Search for the cell housing the specified text and yield its (X, Y) center coordinate. 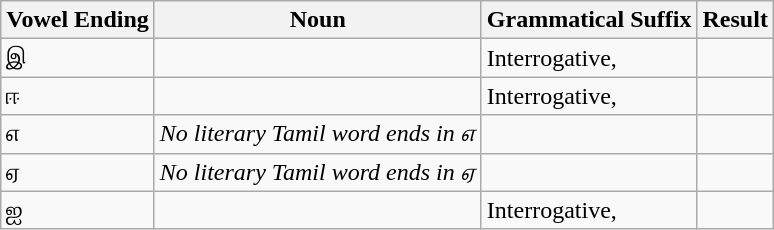
No literary Tamil word ends in எ (318, 134)
ஐ (78, 210)
Result (735, 20)
எ (78, 134)
ஏ (78, 172)
No literary Tamil word ends in ஏ (318, 172)
இ (78, 58)
Vowel Ending (78, 20)
Noun (318, 20)
Grammatical Suffix (589, 20)
ஈ (78, 96)
